Locate the cell with the specified text and output its (x, y) center coordinate. 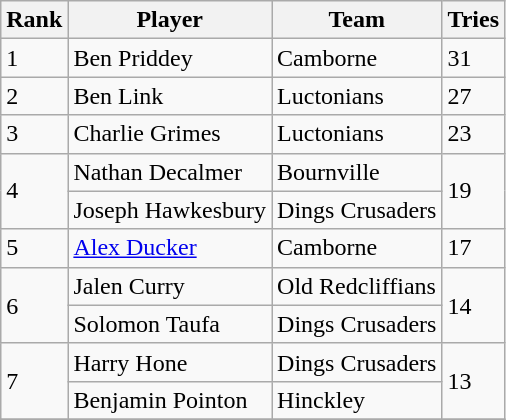
Rank (34, 20)
17 (474, 248)
Nathan Decalmer (170, 172)
13 (474, 381)
Harry Hone (170, 362)
Solomon Taufa (170, 324)
Benjamin Pointon (170, 400)
6 (34, 305)
Joseph Hawkesbury (170, 210)
Player (170, 20)
Jalen Curry (170, 286)
27 (474, 96)
Bournville (357, 172)
31 (474, 58)
7 (34, 381)
Old Redcliffians (357, 286)
4 (34, 191)
14 (474, 305)
Tries (474, 20)
2 (34, 96)
Team (357, 20)
Ben Link (170, 96)
Ben Priddey (170, 58)
23 (474, 134)
5 (34, 248)
Charlie Grimes (170, 134)
3 (34, 134)
Hinckley (357, 400)
Alex Ducker (170, 248)
1 (34, 58)
19 (474, 191)
